Locate the cell with the specified text and output its [X, Y] center coordinate. 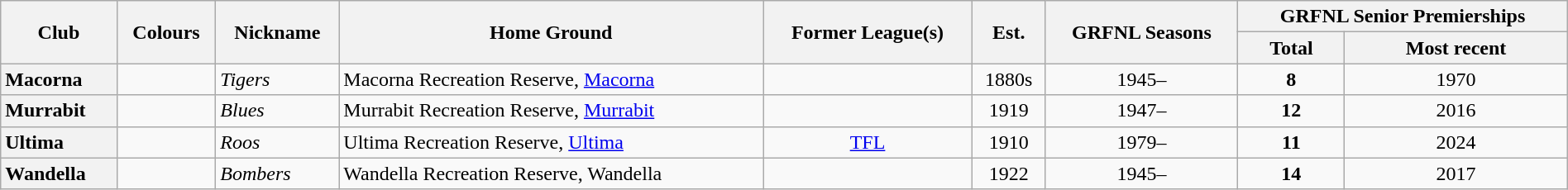
Colours [166, 32]
Macorna Recreation Reserve, Macorna [551, 79]
12 [1292, 111]
Ultima [59, 142]
11 [1292, 142]
1947– [1141, 111]
Murrabit Recreation Reserve, Murrabit [551, 111]
Est. [1009, 32]
2016 [1456, 111]
Most recent [1456, 48]
Club [59, 32]
GRFNL Senior Premierships [1403, 17]
1919 [1009, 111]
Bombers [278, 173]
Wandella [59, 173]
Wandella Recreation Reserve, Wandella [551, 173]
GRFNL Seasons [1141, 32]
1922 [1009, 173]
14 [1292, 173]
2024 [1456, 142]
1979– [1141, 142]
1880s [1009, 79]
Murrabit [59, 111]
Former League(s) [868, 32]
TFL [868, 142]
Blues [278, 111]
Macorna [59, 79]
Roos [278, 142]
8 [1292, 79]
Nickname [278, 32]
1970 [1456, 79]
2017 [1456, 173]
Home Ground [551, 32]
Ultima Recreation Reserve, Ultima [551, 142]
Tigers [278, 79]
1910 [1009, 142]
Total [1292, 48]
